Provide the (x, y) coordinate of the cell's center where the given text is located.  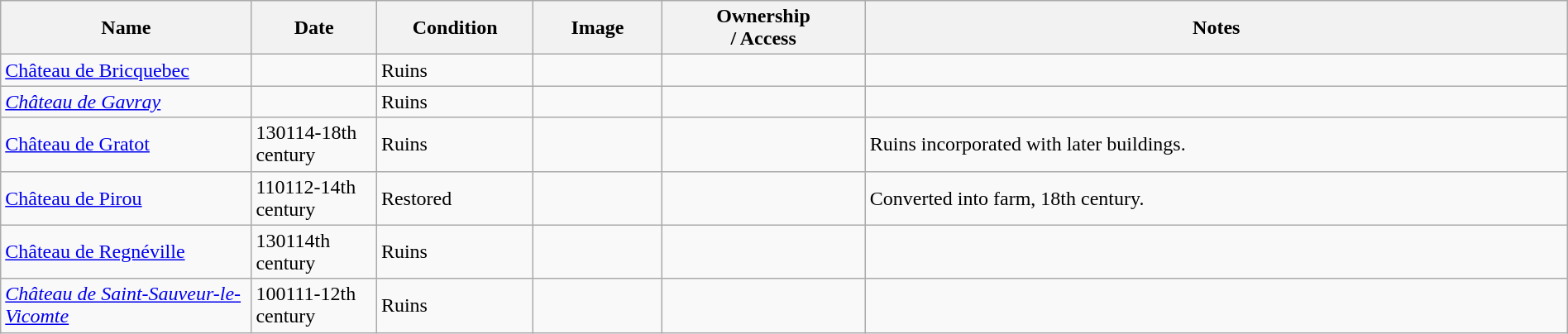
Château de Gavray (126, 102)
Date (314, 28)
Château de Gratot (126, 144)
Name (126, 28)
Image (597, 28)
Château de Saint-Sauveur-le-Vicomte (126, 306)
110112-14th century (314, 198)
130114-18th century (314, 144)
Converted into farm, 18th century. (1216, 198)
Château de Regnéville (126, 251)
Condition (455, 28)
Château de Pirou (126, 198)
Notes (1216, 28)
130114th century (314, 251)
Château de Bricquebec (126, 70)
Ruins incorporated with later buildings. (1216, 144)
100111-12th century (314, 306)
Ownership/ Access (763, 28)
Restored (455, 198)
